Locate the cell with the specified text and output its [X, Y] center coordinate. 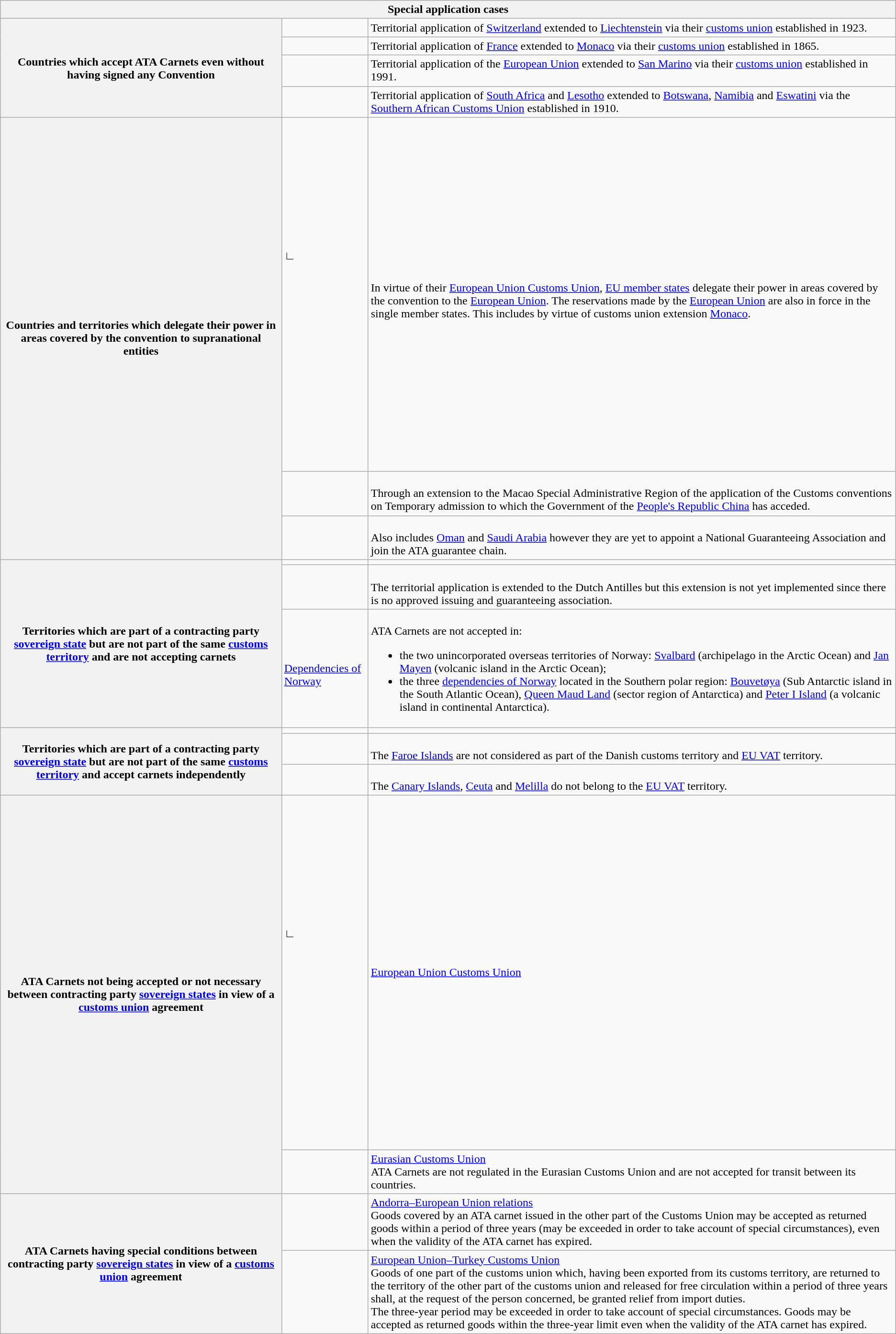
Territorial application of the European Union extended to San Marino via their customs union established in 1991. [632, 71]
Special application cases [448, 10]
Eurasian Customs UnionATA Carnets are not regulated in the Eurasian Customs Union and are not accepted for transit between its countries. [632, 1172]
The Faroe Islands are not considered as part of the Danish customs territory and EU VAT territory. [632, 749]
ATA Carnets having special conditions between contracting party sovereign states in view of a customs union agreement [141, 1264]
Also includes Oman and Saudi Arabia however they are yet to appoint a National Guaranteeing Association and join the ATA guarantee chain. [632, 538]
ATA Carnets not being accepted or not necessary between contracting party sovereign states in view of a customs union agreement [141, 995]
European Union Customs Union [632, 973]
Countries which accept ATA Carnets even without having signed any Convention [141, 68]
Territories which are part of a contracting party sovereign state but are not part of the same customs territory and accept carnets independently [141, 761]
The Canary Islands, Ceuta and Melilla do not belong to the EU VAT territory. [632, 780]
Dependencies of Norway [325, 668]
Territorial application of France extended to Monaco via their customs union established in 1865. [632, 46]
Countries and territories which delegate their power in areas covered by the convention to supranational entities [141, 338]
Territories which are part of a contracting party sovereign state but are not part of the same customs territory and are not accepting carnets [141, 643]
Territorial application of Switzerland extended to Liechtenstein via their customs union established in 1923. [632, 28]
